Output the [X, Y] coordinate of the center of the cell containing the given text.  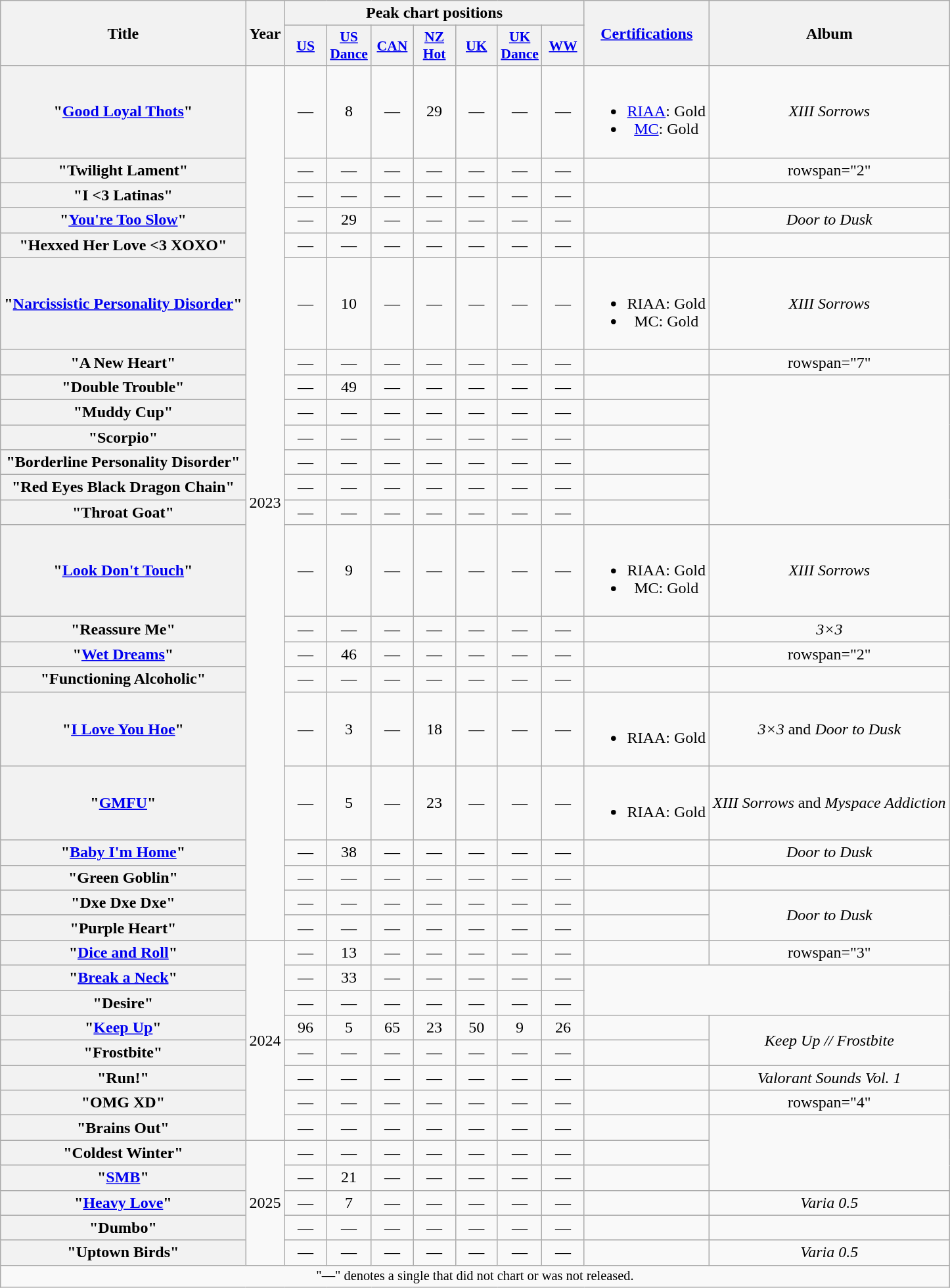
10 [349, 303]
"Wet Dreams" [124, 654]
"GMFU" [124, 803]
"Borderline Personality Disorder" [124, 462]
"Uptown Birds" [124, 1253]
Year [265, 33]
38 [349, 853]
"Break a Neck" [124, 977]
Certifications [646, 33]
"Purple Heart" [124, 927]
USDance [349, 46]
"Double Trouble" [124, 387]
"Dumbo" [124, 1228]
2025 [265, 1203]
49 [349, 387]
"Look Don't Touch" [124, 571]
"Throat Goat" [124, 512]
UK [476, 46]
21 [349, 1178]
"OMG XD" [124, 1103]
"Narcissistic Personality Disorder" [124, 303]
Valorant Sounds Vol. 1 [829, 1078]
33 [349, 977]
18 [434, 729]
"Frostbite" [124, 1053]
"Hexxed Her Love <3 XOXO" [124, 245]
46 [349, 654]
NZHot [434, 46]
rowspan="7" [829, 362]
"Red Eyes Black Dragon Chain" [124, 487]
3×3 and Door to Dusk [829, 729]
CAN [392, 46]
"Muddy Cup" [124, 412]
2023 [265, 503]
XIII Sorrows and Myspace Addiction [829, 803]
"Baby I'm Home" [124, 853]
3 [349, 729]
"Desire" [124, 1003]
"Dxe Dxe Dxe" [124, 902]
Title [124, 33]
"Heavy Love" [124, 1203]
Album [829, 33]
13 [349, 952]
"Good Loyal Thots" [124, 112]
US [305, 46]
WW [563, 46]
"Functioning Alcoholic" [124, 679]
"Brains Out" [124, 1128]
96 [305, 1028]
UKDance [520, 46]
"Coldest Winter" [124, 1153]
"You're Too Slow" [124, 220]
26 [563, 1028]
"I <3 Latinas" [124, 195]
65 [392, 1028]
8 [349, 112]
"Green Goblin" [124, 877]
"Dice and Roll" [124, 952]
"A New Heart" [124, 362]
50 [476, 1028]
"Keep Up" [124, 1028]
Peak chart positions [434, 13]
"Reassure Me" [124, 629]
"—" denotes a single that did not chart or was not released. [475, 1276]
rowspan="4" [829, 1103]
2024 [265, 1040]
"Run!" [124, 1078]
"Scorpio" [124, 437]
7 [349, 1203]
"SMB" [124, 1178]
"I Love You Hoe" [124, 729]
"Twilight Lament" [124, 170]
Keep Up // Frostbite [829, 1040]
rowspan="3" [829, 952]
3×3 [829, 629]
